Provide the (X, Y) coordinate of the cell's center where the given text is located.  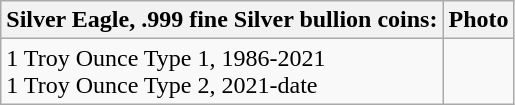
Silver Eagle, .999 fine Silver bullion coins: (222, 20)
1 Troy Ounce Type 1, 1986-20211 Troy Ounce Type 2, 2021-date (222, 72)
Photo (478, 20)
